Scan for the cell matching the given text and deliver its [x, y] coordinate at center. 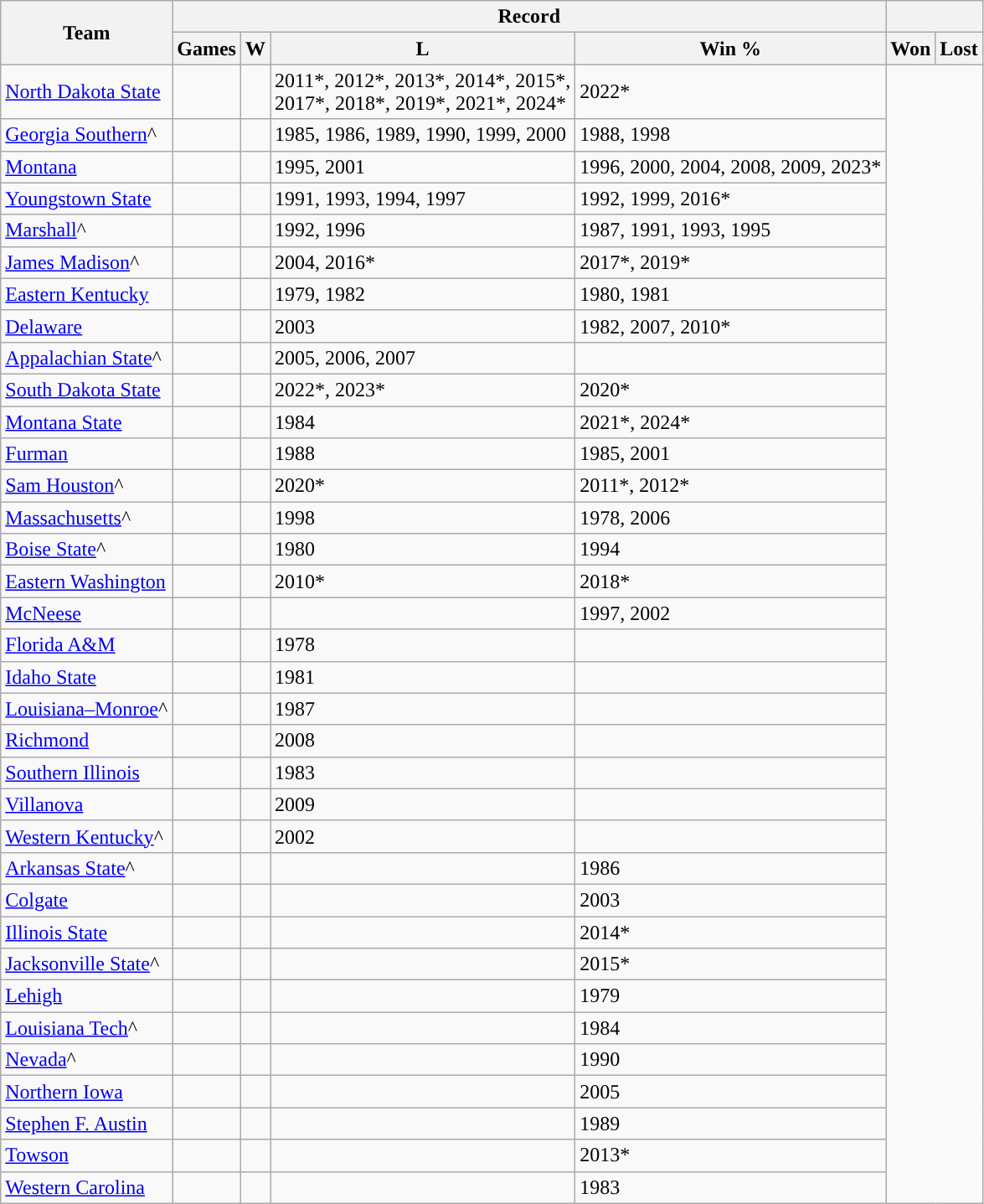
1992, 1999, 2016* [730, 199]
2009 [422, 804]
1996, 2000, 2004, 2008, 2009, 2023* [730, 167]
Sam Houston^ [87, 486]
1985, 2001 [730, 454]
Furman [87, 454]
Richmond [87, 741]
1991, 1993, 1994, 1997 [422, 199]
Louisiana–Monroe^ [87, 709]
1980 [422, 550]
1997, 2002 [730, 613]
2005 [730, 1092]
James Madison^ [87, 262]
Stephen F. Austin [87, 1124]
1998 [422, 518]
Towson [87, 1155]
1980, 1981 [730, 294]
1992, 1996 [422, 230]
1987 [422, 709]
Youngstown State [87, 199]
2017*, 2019* [730, 262]
1979 [730, 996]
1987, 1991, 1993, 1995 [730, 230]
1995, 2001 [422, 167]
1982, 2007, 2010* [730, 326]
Southern Illinois [87, 773]
Western Kentucky^ [87, 836]
Montana [87, 167]
1988, 1998 [730, 135]
2022* [730, 92]
Villanova [87, 804]
Eastern Washington [87, 581]
Northern Iowa [87, 1092]
Boise State^ [87, 550]
Illinois State [87, 933]
1981 [422, 677]
Marshall^ [87, 230]
2002 [422, 836]
1978, 2006 [730, 518]
2022*, 2023* [422, 390]
South Dakota State [87, 390]
North Dakota State [87, 92]
L [422, 49]
Montana State [87, 421]
2011*, 2012* [730, 486]
Games [207, 49]
Lost [959, 49]
2013* [730, 1155]
Delaware [87, 326]
1994 [730, 550]
Idaho State [87, 677]
Eastern Kentucky [87, 294]
Massachusetts^ [87, 518]
1979, 1982 [422, 294]
1990 [730, 1060]
2008 [422, 741]
McNeese [87, 613]
1978 [422, 645]
2015* [730, 964]
W [255, 49]
Won [911, 49]
Jacksonville State^ [87, 964]
Win % [730, 49]
Record [529, 17]
Arkansas State^ [87, 868]
2018* [730, 581]
Georgia Southern^ [87, 135]
Western Carolina [87, 1187]
1985, 1986, 1989, 1990, 1999, 2000 [422, 135]
2010* [422, 581]
Nevada^ [87, 1060]
Florida A&M [87, 645]
2004, 2016* [422, 262]
2014* [730, 933]
Team [87, 33]
2011*, 2012*, 2013*, 2014*, 2015*,2017*, 2018*, 2019*, 2021*, 2024* [422, 92]
2005, 2006, 2007 [422, 358]
1989 [730, 1124]
1986 [730, 868]
Appalachian State^ [87, 358]
Lehigh [87, 996]
2021*, 2024* [730, 421]
Colgate [87, 900]
1988 [422, 454]
Louisiana Tech^ [87, 1028]
